Find where the given text appears and provide that cell's center as (x, y) coordinate. 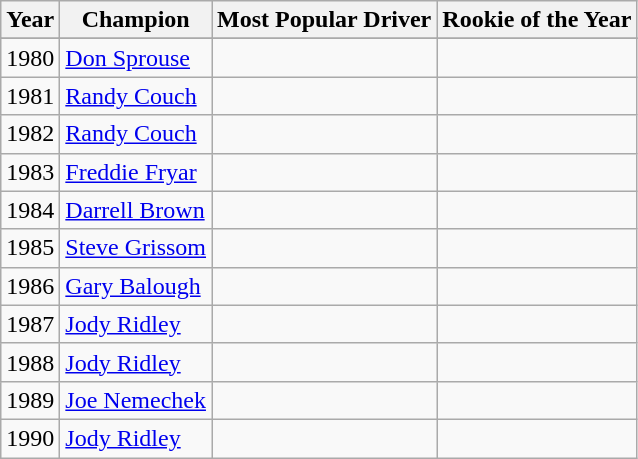
Year (30, 20)
1984 (30, 210)
1989 (30, 400)
1986 (30, 286)
Freddie Fryar (136, 172)
Champion (136, 20)
Gary Balough (136, 286)
Don Sprouse (136, 58)
1988 (30, 362)
1980 (30, 58)
1987 (30, 324)
1983 (30, 172)
1990 (30, 438)
1985 (30, 248)
Rookie of the Year (537, 20)
1981 (30, 96)
1982 (30, 134)
Steve Grissom (136, 248)
Darrell Brown (136, 210)
Joe Nemechek (136, 400)
Most Popular Driver (324, 20)
